For the text-containing cell, return its midpoint in (x, y) coordinate format. 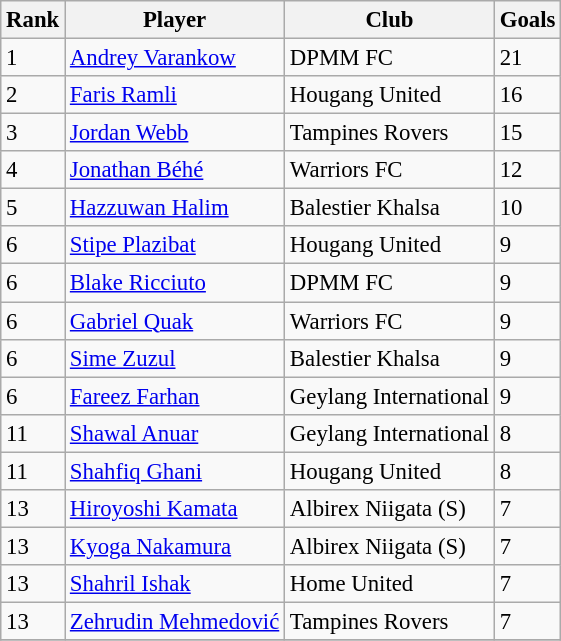
Faris Ramli (175, 95)
Blake Ricciuto (175, 283)
3 (33, 133)
Hazzuwan Halim (175, 208)
Fareez Farhan (175, 396)
10 (527, 208)
Shahfiq Ghani (175, 471)
15 (527, 133)
Player (175, 20)
2 (33, 95)
Goals (527, 20)
Shawal Anuar (175, 433)
Gabriel Quak (175, 321)
Jonathan Béhé (175, 170)
Hiroyoshi Kamata (175, 509)
Rank (33, 20)
21 (527, 58)
5 (33, 208)
1 (33, 58)
Home United (390, 584)
Shahril Ishak (175, 584)
Sime Zuzul (175, 358)
Stipe Plazibat (175, 245)
4 (33, 170)
Andrey Varankow (175, 58)
Kyoga Nakamura (175, 546)
12 (527, 170)
16 (527, 95)
Zehrudin Mehmedović (175, 621)
Club (390, 20)
Jordan Webb (175, 133)
